Determine the [X, Y] coordinate at the center of the cell enclosing the given text.  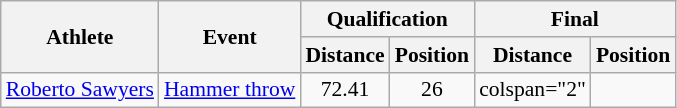
Athlete [80, 36]
26 [432, 90]
72.41 [344, 90]
Qualification [387, 19]
Hammer throw [230, 90]
Roberto Sawyers [80, 90]
colspan="2" [532, 90]
Final [574, 19]
Event [230, 36]
